Locate the cell with the specified text and output its (X, Y) center coordinate. 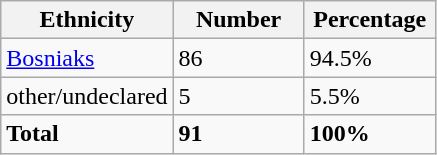
86 (238, 58)
Percentage (370, 20)
100% (370, 134)
Ethnicity (87, 20)
Bosniaks (87, 58)
5 (238, 96)
Number (238, 20)
Total (87, 134)
94.5% (370, 58)
5.5% (370, 96)
other/undeclared (87, 96)
91 (238, 134)
